Capture the cell that displays the provided text and extract its (X, Y) central coordinate. 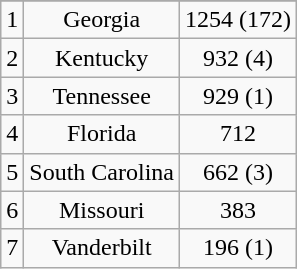
2 (12, 58)
3 (12, 96)
1 (12, 20)
Missouri (102, 210)
7 (12, 248)
712 (238, 134)
383 (238, 210)
929 (1) (238, 96)
5 (12, 172)
6 (12, 210)
Georgia (102, 20)
932 (4) (238, 58)
Kentucky (102, 58)
196 (1) (238, 248)
South Carolina (102, 172)
1254 (172) (238, 20)
Tennessee (102, 96)
662 (3) (238, 172)
Vanderbilt (102, 248)
4 (12, 134)
Florida (102, 134)
